Extract the (x, y) coordinate from the center of the cell holding the provided text.  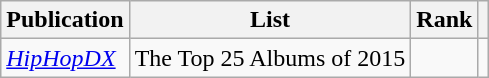
HipHopDX (65, 58)
Rank (444, 20)
List (270, 20)
The Top 25 Albums of 2015 (270, 58)
Publication (65, 20)
